Return the [x, y] coordinate for the center point of the cell that contains the specified text.  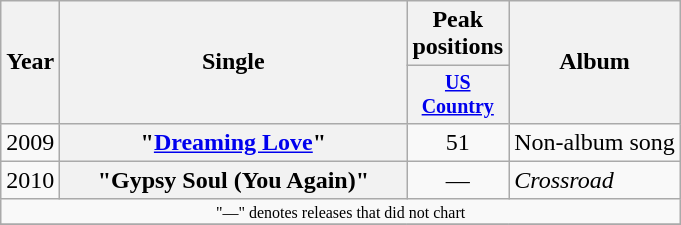
Album [595, 62]
2009 [30, 142]
Year [30, 62]
Non-album song [595, 142]
Peak positions [458, 34]
Single [234, 62]
2010 [30, 180]
US Country [458, 94]
Crossroad [595, 180]
"Dreaming Love" [234, 142]
"Gypsy Soul (You Again)" [234, 180]
"—" denotes releases that did not chart [341, 211]
51 [458, 142]
— [458, 180]
